Detect which cell encompasses the target text, then output its (X, Y) center coordinate. 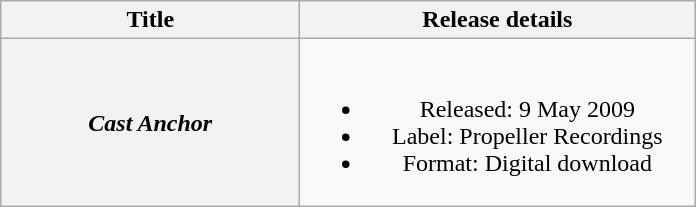
Released: 9 May 2009Label: Propeller RecordingsFormat: Digital download (498, 122)
Title (150, 20)
Release details (498, 20)
Cast Anchor (150, 122)
